Return (x, y) of the center of cell containing provided text 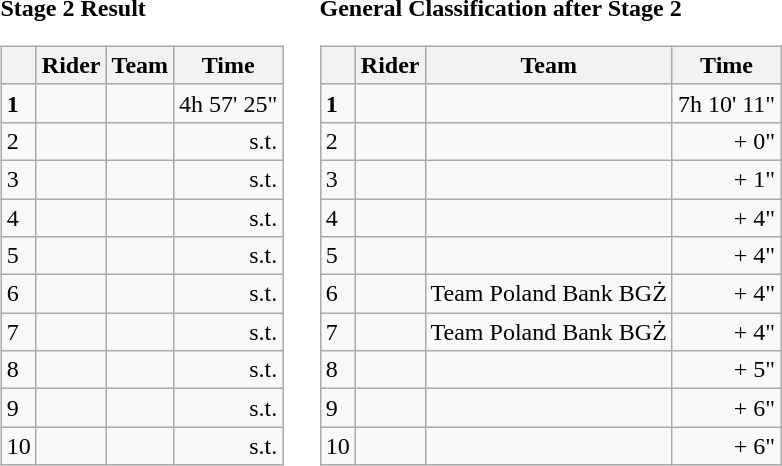
+ 5" (726, 370)
7h 10' 11" (726, 103)
+ 1" (726, 179)
+ 0" (726, 141)
4h 57' 25" (228, 103)
